Detect which cell encompasses the target text, then output its [x, y] center coordinate. 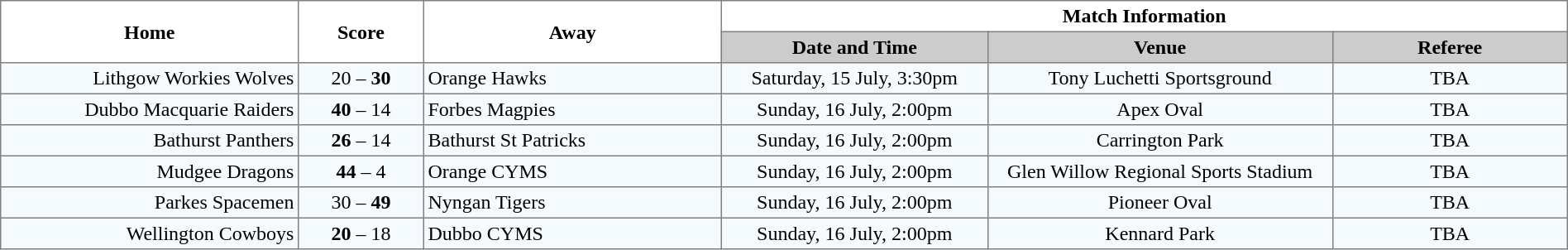
Parkes Spacemen [150, 203]
Kennard Park [1159, 233]
Forbes Magpies [572, 109]
Bathurst St Patricks [572, 141]
Orange Hawks [572, 79]
Dubbo CYMS [572, 233]
20 – 30 [361, 79]
Score [361, 31]
Apex Oval [1159, 109]
Bathurst Panthers [150, 141]
Tony Luchetti Sportsground [1159, 79]
Date and Time [854, 47]
Match Information [1145, 17]
40 – 14 [361, 109]
20 – 18 [361, 233]
Home [150, 31]
Pioneer Oval [1159, 203]
Referee [1450, 47]
Venue [1159, 47]
30 – 49 [361, 203]
Mudgee Dragons [150, 171]
Away [572, 31]
26 – 14 [361, 141]
44 – 4 [361, 171]
Nyngan Tigers [572, 203]
Orange CYMS [572, 171]
Dubbo Macquarie Raiders [150, 109]
Lithgow Workies Wolves [150, 79]
Saturday, 15 July, 3:30pm [854, 79]
Carrington Park [1159, 141]
Wellington Cowboys [150, 233]
Glen Willow Regional Sports Stadium [1159, 171]
